Extract the (x, y) coordinate from the center of the cell holding the provided text.  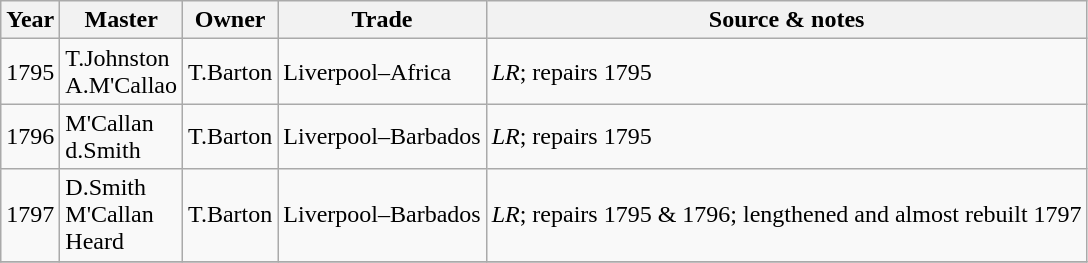
Owner (230, 20)
Year (30, 20)
Source & notes (786, 20)
M'Calland.Smith (122, 136)
1795 (30, 72)
Trade (382, 20)
LR; repairs 1795 & 1796; lengthened and almost rebuilt 1797 (786, 215)
Master (122, 20)
Liverpool–Africa (382, 72)
1797 (30, 215)
T.JohnstonA.M'Callao (122, 72)
1796 (30, 136)
D.SmithM'CallanHeard (122, 215)
